Find where the given text appears and provide that cell's center as (X, Y) coordinate. 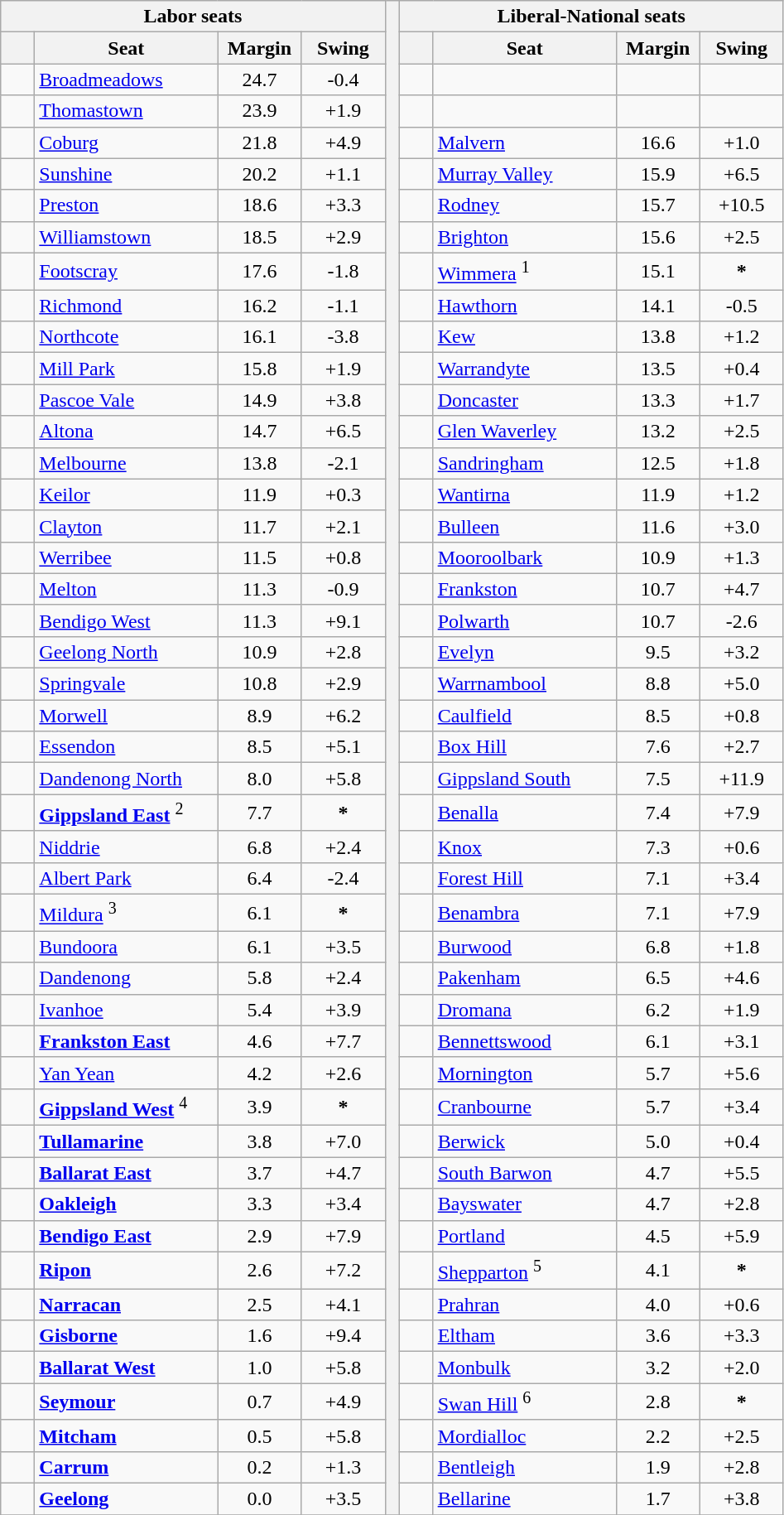
3.6 (657, 1336)
+5.6 (742, 1073)
10.8 (260, 684)
7.5 (657, 779)
1.0 (260, 1368)
Keilor (126, 495)
Malvern (525, 142)
Springvale (126, 684)
Gippsland South (525, 779)
Shepparton 5 (525, 1271)
+1.1 (343, 174)
Williamstown (126, 237)
Dromana (525, 1010)
+0.3 (343, 495)
6.4 (260, 878)
2.9 (260, 1236)
11.5 (260, 557)
Frankston East (126, 1041)
Niddrie (126, 847)
Dandenong (126, 978)
Doncaster (525, 400)
Oakleigh (126, 1204)
12.5 (657, 463)
3.3 (260, 1204)
Mill Park (126, 369)
+7.2 (343, 1271)
2.8 (657, 1402)
-2.1 (343, 463)
3.7 (260, 1173)
Seymour (126, 1402)
Footscray (126, 272)
Bayswater (525, 1204)
4.2 (260, 1073)
0.0 (260, 1499)
4.0 (657, 1305)
Melbourne (126, 463)
Bendigo West (126, 620)
3.9 (260, 1107)
16.2 (260, 306)
15.6 (657, 237)
Wimmera 1 (525, 272)
+2.0 (742, 1368)
15.1 (657, 272)
Broadmeadows (126, 80)
Tullamarine (126, 1141)
Coburg (126, 142)
Bellarine (525, 1499)
Mordialloc (525, 1435)
15.8 (260, 369)
Bennettswood (525, 1041)
+2.7 (742, 747)
+9.4 (343, 1336)
11.6 (657, 526)
Swan Hill 6 (525, 1402)
+1.7 (742, 400)
Knox (525, 847)
+10.5 (742, 205)
Mooroolbark (525, 557)
4.5 (657, 1236)
Gisborne (126, 1336)
Mornington (525, 1073)
9.5 (657, 652)
Liberal-National seats (591, 17)
-0.5 (742, 306)
+5.5 (742, 1173)
13.5 (657, 369)
+3.2 (742, 652)
24.7 (260, 80)
16.1 (260, 337)
5.4 (260, 1010)
Polwarth (525, 620)
Benalla (525, 813)
Burwood (525, 947)
Clayton (126, 526)
18.5 (260, 237)
Richmond (126, 306)
+3.1 (742, 1041)
Bentleigh (525, 1468)
Narracan (126, 1305)
Box Hill (525, 747)
+3.0 (742, 526)
Benambra (525, 913)
13.3 (657, 400)
-1.8 (343, 272)
15.9 (657, 174)
Carrum (126, 1468)
Warrnambool (525, 684)
Yan Yean (126, 1073)
Bulleen (525, 526)
-1.1 (343, 306)
0.5 (260, 1435)
Evelyn (525, 652)
8.9 (260, 716)
7.3 (657, 847)
7.4 (657, 813)
6.2 (657, 1010)
Morwell (126, 716)
0.2 (260, 1468)
Prahran (525, 1305)
+1.0 (742, 142)
18.6 (260, 205)
Berwick (525, 1141)
Rodney (525, 205)
7.7 (260, 813)
Preston (126, 205)
Ripon (126, 1271)
Mildura 3 (126, 913)
Melton (126, 589)
8.0 (260, 779)
Forest Hill (525, 878)
Eltham (525, 1336)
Werribee (126, 557)
Northcote (126, 337)
Portland (525, 1236)
+2.6 (343, 1073)
+9.1 (343, 620)
4.6 (260, 1041)
2.2 (657, 1435)
Pakenham (525, 978)
+2.1 (343, 526)
-0.4 (343, 80)
Glen Waverley (525, 432)
7.6 (657, 747)
Brighton (525, 237)
Geelong (126, 1499)
16.6 (657, 142)
21.8 (260, 142)
2.6 (260, 1271)
+3.9 (343, 1010)
+5.9 (742, 1236)
Ballarat West (126, 1368)
Kew (525, 337)
Albert Park (126, 878)
Labor seats (193, 17)
14.7 (260, 432)
+6.2 (343, 716)
Bundoora (126, 947)
4.1 (657, 1271)
14.9 (260, 400)
1.6 (260, 1336)
Sandringham (525, 463)
Warrandyte (525, 369)
+5.0 (742, 684)
Murray Valley (525, 174)
Ivanhoe (126, 1010)
17.6 (260, 272)
Altona (126, 432)
5.0 (657, 1141)
Frankston (525, 589)
Mitcham (126, 1435)
+4.1 (343, 1305)
3.8 (260, 1141)
Wantirna (525, 495)
Essendon (126, 747)
Ballarat East (126, 1173)
Geelong North (126, 652)
13.2 (657, 432)
11.7 (260, 526)
-2.6 (742, 620)
Gippsland West 4 (126, 1107)
Pascoe Vale (126, 400)
Cranbourne (525, 1107)
+11.9 (742, 779)
2.5 (260, 1305)
Dandenong North (126, 779)
+4.6 (742, 978)
15.7 (657, 205)
+7.0 (343, 1141)
5.8 (260, 978)
+7.7 (343, 1041)
0.7 (260, 1402)
Bendigo East (126, 1236)
-3.8 (343, 337)
Gippsland East 2 (126, 813)
+5.1 (343, 747)
Hawthorn (525, 306)
Thomastown (126, 111)
Sunshine (126, 174)
8.8 (657, 684)
Monbulk (525, 1368)
-0.9 (343, 589)
3.2 (657, 1368)
-2.4 (343, 878)
South Barwon (525, 1173)
14.1 (657, 306)
Caulfield (525, 716)
23.9 (260, 111)
1.7 (657, 1499)
6.5 (657, 978)
1.9 (657, 1468)
20.2 (260, 174)
